From the cell containing the given text, extract its center point as [x, y] coordinate. 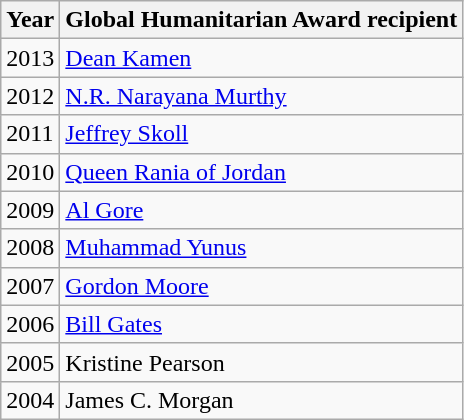
Gordon Moore [262, 286]
2010 [30, 172]
2009 [30, 210]
N.R. Narayana Murthy [262, 96]
Year [30, 20]
Global Humanitarian Award recipient [262, 20]
Kristine Pearson [262, 362]
2011 [30, 134]
2012 [30, 96]
2013 [30, 58]
Queen Rania of Jordan [262, 172]
Al Gore [262, 210]
2005 [30, 362]
Bill Gates [262, 324]
2004 [30, 400]
2007 [30, 286]
2008 [30, 248]
Muhammad Yunus [262, 248]
James C. Morgan [262, 400]
2006 [30, 324]
Dean Kamen [262, 58]
Jeffrey Skoll [262, 134]
